From the cell containing the given text, extract its center point as (X, Y) coordinate. 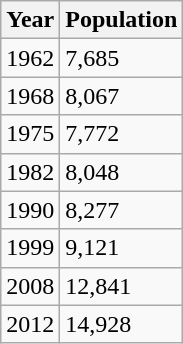
Year (30, 20)
Population (122, 20)
9,121 (122, 248)
7,772 (122, 134)
1975 (30, 134)
1962 (30, 58)
1968 (30, 96)
8,277 (122, 210)
8,048 (122, 172)
1990 (30, 210)
12,841 (122, 286)
2012 (30, 324)
8,067 (122, 96)
7,685 (122, 58)
14,928 (122, 324)
2008 (30, 286)
1982 (30, 172)
1999 (30, 248)
